Scan for the cell matching the given text and deliver its [X, Y] coordinate at center. 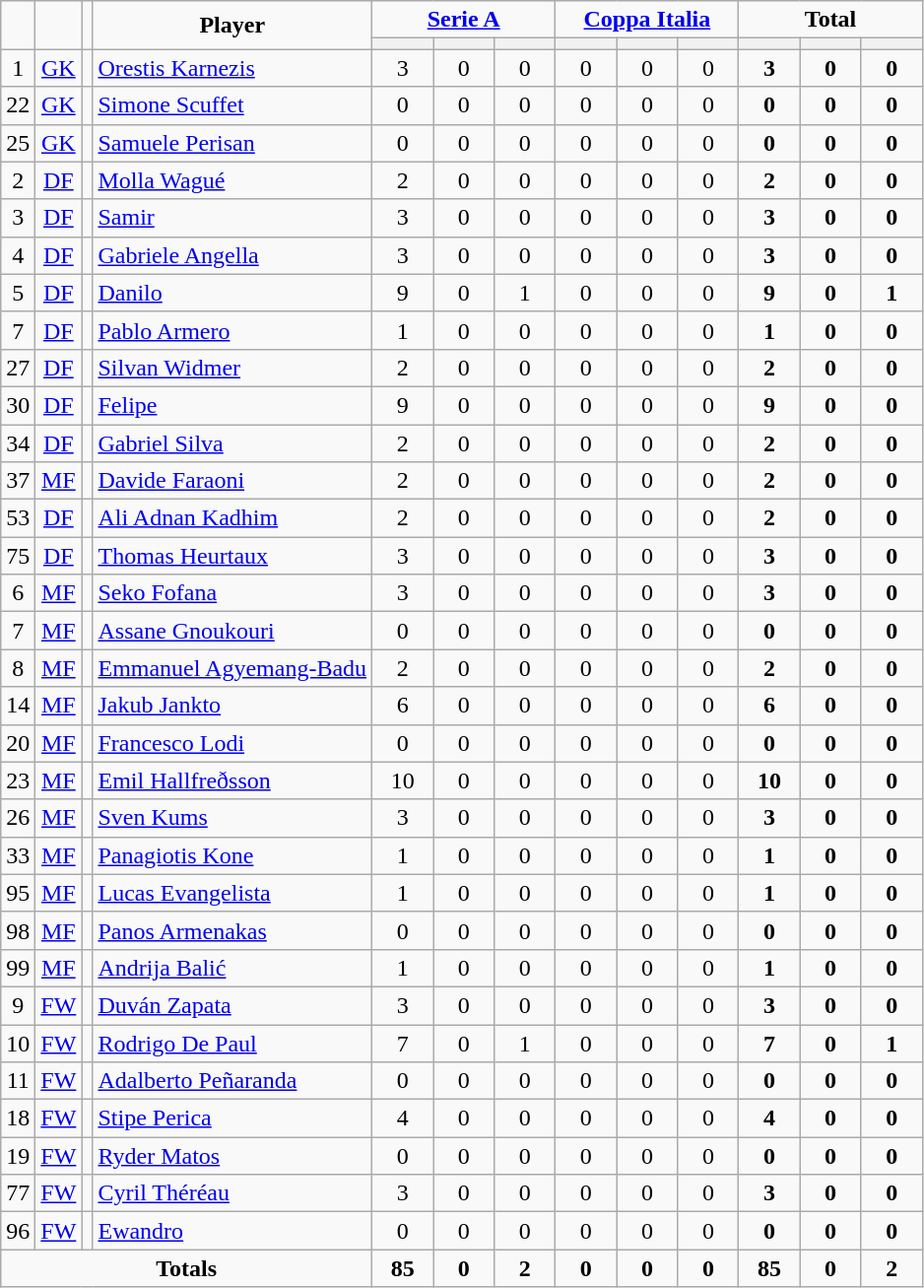
25 [18, 143]
Emmanuel Agyemang-Badu [232, 668]
Felipe [232, 405]
Total [830, 20]
Panos Armenakas [232, 930]
5 [18, 293]
98 [18, 930]
Samuele Perisan [232, 143]
Pablo Armero [232, 330]
20 [18, 743]
Coppa Italia [647, 20]
34 [18, 442]
Totals [187, 1268]
22 [18, 105]
Lucas Evangelista [232, 893]
Thomas Heurtaux [232, 556]
75 [18, 556]
Andrija Balić [232, 968]
Player [232, 26]
37 [18, 481]
Francesco Lodi [232, 743]
Ewandro [232, 1231]
Silvan Widmer [232, 368]
Samir [232, 218]
Sven Kums [232, 818]
Jakub Jankto [232, 706]
Duván Zapata [232, 1005]
Panagiotis Kone [232, 855]
26 [18, 818]
30 [18, 405]
Emil Hallfreðsson [232, 780]
8 [18, 668]
14 [18, 706]
96 [18, 1231]
Molla Wagué [232, 180]
Seko Fofana [232, 593]
Assane Gnoukouri [232, 631]
Adalberto Peñaranda [232, 1081]
11 [18, 1081]
Ryder Matos [232, 1156]
Rodrigo De Paul [232, 1044]
19 [18, 1156]
53 [18, 518]
Gabriel Silva [232, 442]
95 [18, 893]
Cyril Théréau [232, 1193]
Gabriele Angella [232, 255]
23 [18, 780]
18 [18, 1119]
Serie A [464, 20]
Stipe Perica [232, 1119]
Danilo [232, 293]
Simone Scuffet [232, 105]
77 [18, 1193]
27 [18, 368]
Ali Adnan Kadhim [232, 518]
33 [18, 855]
99 [18, 968]
Orestis Karnezis [232, 68]
Davide Faraoni [232, 481]
